Return the (x, y) coordinate for the center point of the cell that contains the specified text.  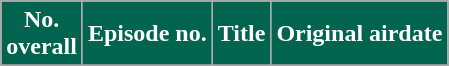
No. overall (42, 34)
Original airdate (360, 34)
Title (242, 34)
Episode no. (147, 34)
